Identify which cell holds the provided text, then report its (x, y) central coordinate. 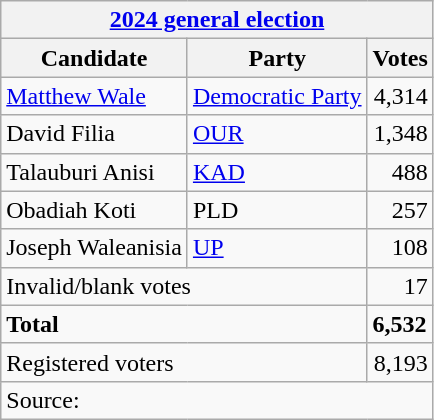
2024 general election (218, 20)
OUR (277, 134)
Registered voters (184, 362)
8,193 (400, 362)
Matthew Wale (94, 96)
1,348 (400, 134)
Joseph Waleanisia (94, 248)
Candidate (94, 58)
UP (277, 248)
Party (277, 58)
David Filia (94, 134)
6,532 (400, 324)
108 (400, 248)
4,314 (400, 96)
PLD (277, 210)
Votes (400, 58)
Obadiah Koti (94, 210)
Source: (218, 400)
Total (184, 324)
KAD (277, 172)
257 (400, 210)
Invalid/blank votes (184, 286)
17 (400, 286)
Talauburi Anisi (94, 172)
488 (400, 172)
Democratic Party (277, 96)
